From the cell containing the given text, extract its center point as [x, y] coordinate. 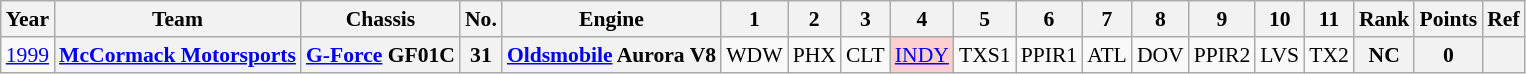
No. [481, 19]
NC [1384, 55]
6 [1050, 19]
4 [922, 19]
Rank [1384, 19]
G-Force GF01C [380, 55]
Points [1448, 19]
ATL [1107, 55]
PPIR1 [1050, 55]
11 [1329, 19]
McCormack Motorsports [178, 55]
0 [1448, 55]
5 [985, 19]
31 [481, 55]
DOV [1160, 55]
2 [814, 19]
8 [1160, 19]
1999 [28, 55]
CLT [866, 55]
10 [1280, 19]
Engine [612, 19]
LVS [1280, 55]
PHX [814, 55]
Chassis [380, 19]
Ref [1503, 19]
7 [1107, 19]
9 [1222, 19]
INDY [922, 55]
Team [178, 19]
TX2 [1329, 55]
TXS1 [985, 55]
PPIR2 [1222, 55]
Year [28, 19]
3 [866, 19]
Oldsmobile Aurora V8 [612, 55]
WDW [754, 55]
1 [754, 19]
